Detect which cell encompasses the target text, then output its (X, Y) center coordinate. 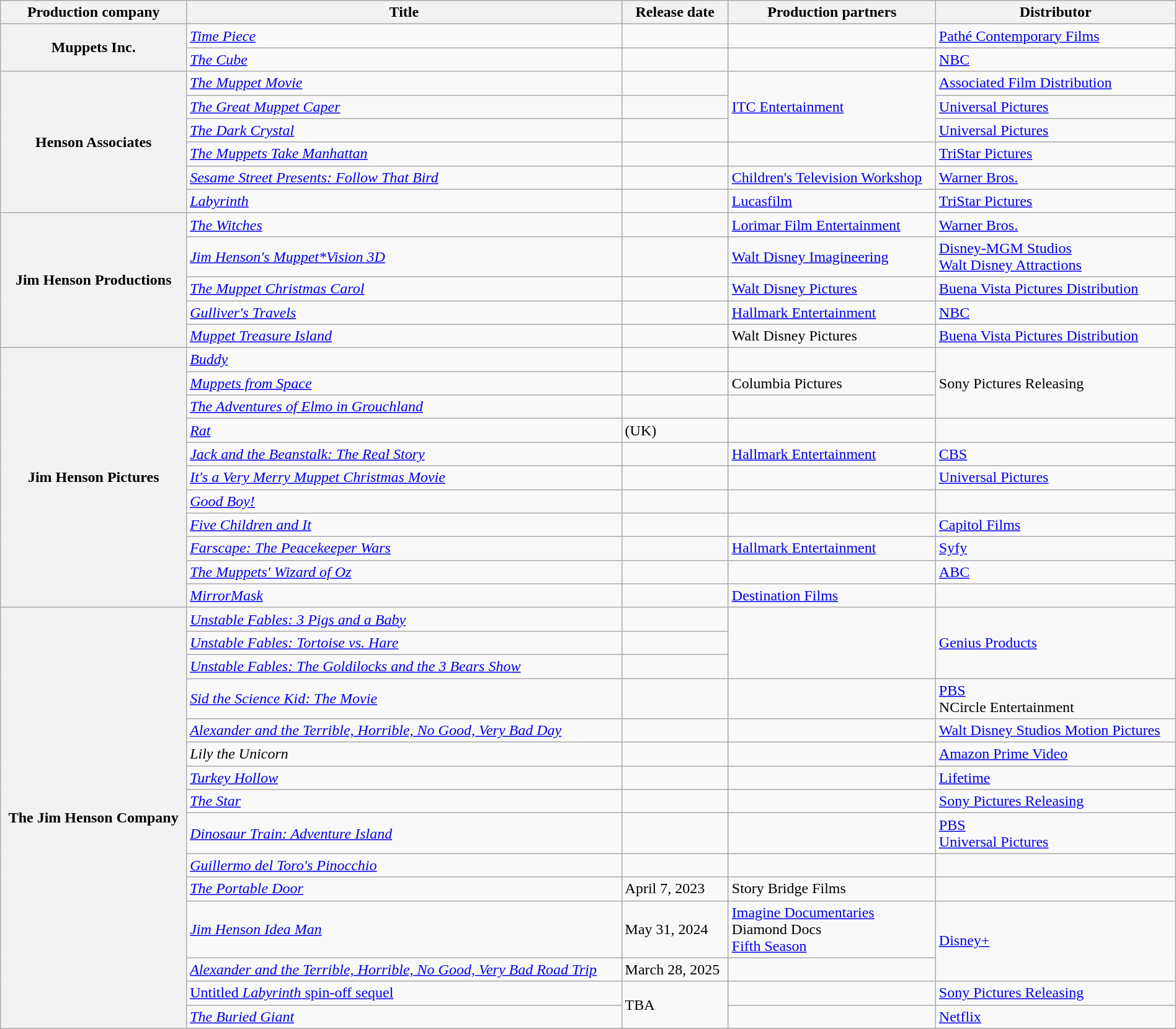
April 7, 2023 (675, 889)
The Portable Door (404, 889)
Henson Associates (94, 142)
Genius Products (1056, 643)
Distributor (1056, 12)
The Muppet Movie (404, 83)
Title (404, 12)
Jim Henson Productions (94, 280)
Unstable Fables: The Goldilocks and the 3 Bears Show (404, 666)
Sesame Street Presents: Follow That Bird (404, 177)
Buddy (404, 360)
Unstable Fables: Tortoise vs. Hare (404, 643)
Story Bridge Films (832, 889)
Syfy (1056, 548)
Disney+ (1056, 941)
Amazon Prime Video (1056, 754)
Good Boy! (404, 501)
Muppet Treasure Island (404, 336)
The Adventures of Elmo in Grouchland (404, 407)
PBSUniversal Pictures (1056, 834)
Production company (94, 12)
Columbia Pictures (832, 383)
Rat (404, 430)
Labyrinth (404, 201)
Disney-MGM StudiosWalt Disney Attractions (1056, 257)
The Dark Crystal (404, 130)
MirrorMask (404, 595)
TBA (675, 1005)
Netflix (1056, 1017)
Jim Henson Idea Man (404, 929)
Unstable Fables: 3 Pigs and a Baby (404, 619)
Dinosaur Train: Adventure Island (404, 834)
Jack and the Beanstalk: The Real Story (404, 454)
The Great Muppet Caper (404, 107)
It's a Very Merry Muppet Christmas Movie (404, 478)
Sid the Science Kid: The Movie (404, 698)
Lucasfilm (832, 201)
Pathé Contemporary Films (1056, 36)
Turkey Hollow (404, 778)
Alexander and the Terrible, Horrible, No Good, Very Bad Road Trip (404, 969)
(UK) (675, 430)
ITC Entertainment (832, 107)
The Jim Henson Company (94, 817)
The Muppets Take Manhattan (404, 154)
The Buried Giant (404, 1017)
Imagine DocumentariesDiamond DocsFifth Season (832, 929)
The Muppets' Wizard of Oz (404, 572)
Muppets from Space (404, 383)
Walt Disney Studios Motion Pictures (1056, 731)
March 28, 2025 (675, 969)
Release date (675, 12)
Lorimar Film Entertainment (832, 225)
CBS (1056, 454)
Children's Television Workshop (832, 177)
ABC (1056, 572)
Lifetime (1056, 778)
May 31, 2024 (675, 929)
Alexander and the Terrible, Horrible, No Good, Very Bad Day (404, 731)
The Cube (404, 60)
Five Children and It (404, 525)
Jim Henson's Muppet*Vision 3D (404, 257)
Farscape: The Peacekeeper Wars (404, 548)
Gulliver's Travels (404, 312)
The Witches (404, 225)
Associated Film Distribution (1056, 83)
The Star (404, 801)
Muppets Inc. (94, 48)
Lily the Unicorn (404, 754)
Jim Henson Pictures (94, 478)
Capitol Films (1056, 525)
Untitled Labyrinth spin-off sequel (404, 993)
Time Piece (404, 36)
Walt Disney Imagineering (832, 257)
The Muppet Christmas Carol (404, 288)
Production partners (832, 12)
Destination Films (832, 595)
PBSNCircle Entertainment (1056, 698)
Guillermo del Toro's Pinocchio (404, 865)
